Search for the cell housing the specified text and yield its (x, y) center coordinate. 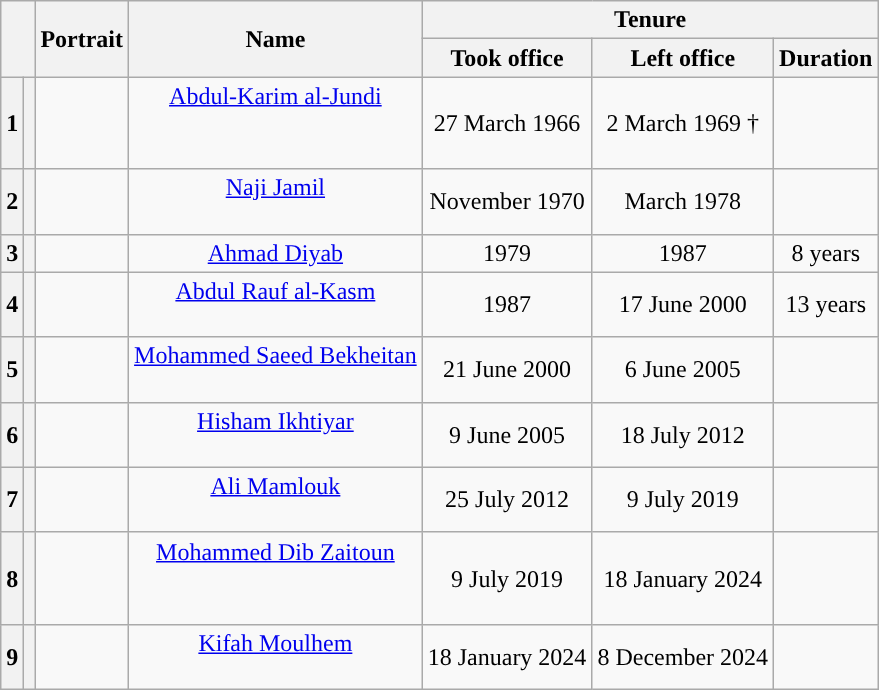
Ahmad Diyab (276, 253)
Took office (507, 58)
Left office (683, 58)
Mohammed Saeed Bekheitan (276, 370)
4 (12, 304)
8 years (826, 253)
5 (12, 370)
2 (12, 202)
7 (12, 500)
1 (12, 123)
25 July 2012 (507, 500)
2 March 1969 † (683, 123)
17 June 2000 (683, 304)
3 (12, 253)
6 June 2005 (683, 370)
Ali Mamlouk (276, 500)
1979 (507, 253)
9 June 2005 (507, 434)
Abdul-Karim al-Jundi (276, 123)
Hisham Ikhtiyar (276, 434)
Mohammed Dib Zaitoun (276, 578)
27 March 1966 (507, 123)
13 years (826, 304)
6 (12, 434)
Duration (826, 58)
8 (12, 578)
Abdul Rauf al-Kasm (276, 304)
8 December 2024 (683, 656)
March 1978 (683, 202)
Kifah Moulhem (276, 656)
November 1970 (507, 202)
Portrait (82, 39)
18 July 2012 (683, 434)
9 (12, 656)
Name (276, 39)
Tenure (650, 20)
Naji Jamil (276, 202)
21 June 2000 (507, 370)
